Detect which cell encompasses the target text, then output its [X, Y] center coordinate. 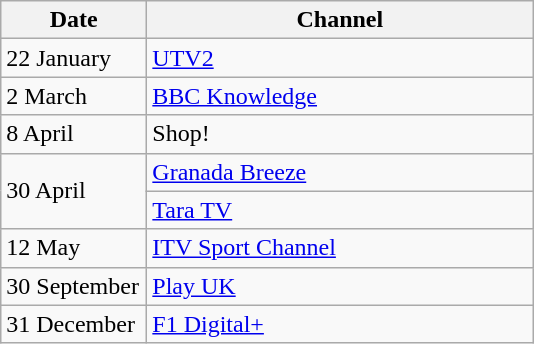
BBC Knowledge [340, 96]
ITV Sport Channel [340, 248]
UTV2 [340, 58]
F1 Digital+ [340, 324]
2 March [74, 96]
30 April [74, 191]
Channel [340, 20]
8 April [74, 134]
Tara TV [340, 210]
31 December [74, 324]
Date [74, 20]
30 September [74, 286]
Granada Breeze [340, 172]
22 January [74, 58]
Play UK [340, 286]
Shop! [340, 134]
12 May [74, 248]
